Locate the cell with the specified text and output its [X, Y] center coordinate. 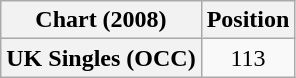
113 [248, 58]
Position [248, 20]
Chart (2008) [101, 20]
UK Singles (OCC) [101, 58]
